Extract the (X, Y) coordinate from the center of the cell holding the provided text.  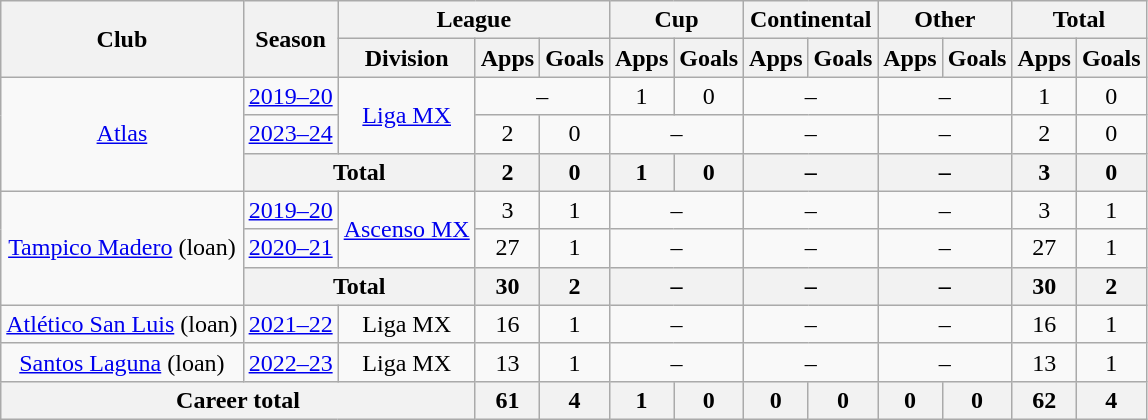
Club (122, 39)
Career total (238, 400)
2020–21 (290, 248)
Season (290, 39)
Other (945, 20)
Atlas (122, 134)
2022–23 (290, 362)
Tampico Madero (loan) (122, 248)
62 (1044, 400)
2021–22 (290, 324)
League (474, 20)
Continental (811, 20)
Ascenso MX (406, 229)
Cup (676, 20)
Atlético San Luis (loan) (122, 324)
61 (507, 400)
Santos Laguna (loan) (122, 362)
Division (406, 58)
2023–24 (290, 134)
